Capture the cell that displays the provided text and extract its [X, Y] central coordinate. 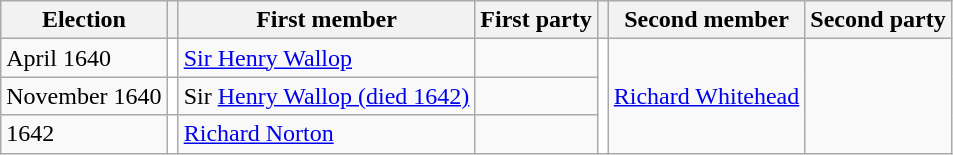
Sir Henry Wallop (died 1642) [326, 96]
Sir Henry Wallop [326, 58]
Richard Whitehead [706, 96]
First member [326, 20]
First party [536, 20]
Second party [878, 20]
Second member [706, 20]
1642 [84, 134]
November 1640 [84, 96]
Election [84, 20]
Richard Norton [326, 134]
April 1640 [84, 58]
